Scan for the cell matching the given text and deliver its (x, y) coordinate at center. 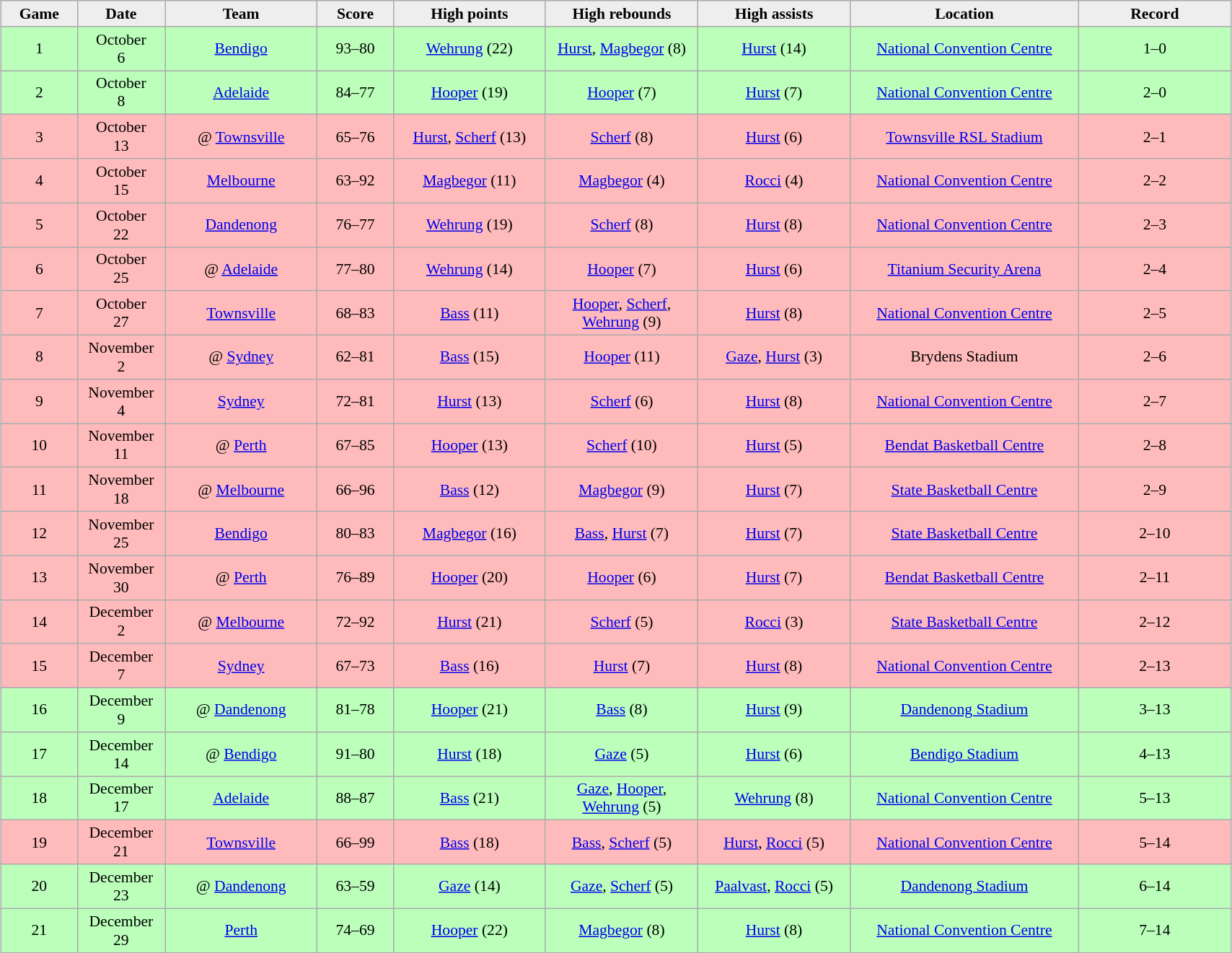
Perth (241, 931)
5 (40, 225)
December 14 (121, 755)
Team (241, 14)
Hooper (11) (622, 358)
1–0 (1154, 49)
Hooper (20) (469, 577)
Hurst (21) (469, 622)
4–13 (1154, 755)
October 13 (121, 137)
2–7 (1154, 401)
October 27 (121, 313)
14 (40, 622)
9 (40, 401)
November 30 (121, 577)
19 (40, 843)
Bendigo Stadium (965, 755)
Scherf (6) (622, 401)
December 17 (121, 798)
@ Townsville (241, 137)
2–13 (1154, 667)
2–2 (1154, 180)
December 9 (121, 710)
Hurst, Magbegor (8) (622, 49)
Bass (11) (469, 313)
Scherf (10) (622, 446)
Game (40, 14)
October 15 (121, 180)
Magbegor (16) (469, 534)
October 25 (121, 268)
81–78 (356, 710)
High assists (773, 14)
@ Adelaide (241, 268)
Gaze, Scherf (5) (622, 886)
Bass (12) (469, 489)
Record (1154, 14)
Gaze (5) (622, 755)
67–85 (356, 446)
4 (40, 180)
November 2 (121, 358)
Townsville RSL Stadium (965, 137)
76–77 (356, 225)
Hurst (14) (773, 49)
74–69 (356, 931)
2 (40, 92)
December 7 (121, 667)
2–1 (1154, 137)
Hurst (5) (773, 446)
6–14 (1154, 886)
11 (40, 489)
Hurst, Scherf (13) (469, 137)
Wehrung (19) (469, 225)
Wehrung (14) (469, 268)
Score (356, 14)
Magbegor (11) (469, 180)
2–4 (1154, 268)
17 (40, 755)
Bass (15) (469, 358)
Rocci (4) (773, 180)
Bass (18) (469, 843)
5–13 (1154, 798)
Gaze (14) (469, 886)
Hooper (13) (469, 446)
3–13 (1154, 710)
Melbourne (241, 180)
Hurst, Rocci (5) (773, 843)
October 8 (121, 92)
20 (40, 886)
7–14 (1154, 931)
91–80 (356, 755)
2–0 (1154, 92)
1 (40, 49)
Bass (21) (469, 798)
72–92 (356, 622)
@ Sydney (241, 358)
16 (40, 710)
November 25 (121, 534)
2–11 (1154, 577)
2–8 (1154, 446)
December 21 (121, 843)
63–59 (356, 886)
15 (40, 667)
Scherf (5) (622, 622)
2–9 (1154, 489)
6 (40, 268)
Dandenong (241, 225)
Hurst (9) (773, 710)
2–5 (1154, 313)
October 22 (121, 225)
8 (40, 358)
2–6 (1154, 358)
7 (40, 313)
10 (40, 446)
2–12 (1154, 622)
Brydens Stadium (965, 358)
68–83 (356, 313)
Bass (16) (469, 667)
High points (469, 14)
80–83 (356, 534)
December 2 (121, 622)
Wehrung (22) (469, 49)
21 (40, 931)
October 6 (121, 49)
Titanium Security Arena (965, 268)
13 (40, 577)
Hooper (22) (469, 931)
Hurst (18) (469, 755)
18 (40, 798)
Rocci (3) (773, 622)
Hooper (19) (469, 92)
72–81 (356, 401)
Date (121, 14)
November 11 (121, 446)
@ Bendigo (241, 755)
Hurst (13) (469, 401)
December 29 (121, 931)
5–14 (1154, 843)
76–89 (356, 577)
High rebounds (622, 14)
Gaze, Hooper, Wehrung (5) (622, 798)
Paalvast, Rocci (5) (773, 886)
65–76 (356, 137)
Magbegor (9) (622, 489)
84–77 (356, 92)
77–80 (356, 268)
Bass (8) (622, 710)
Magbegor (4) (622, 180)
12 (40, 534)
Hooper, Scherf, Wehrung (9) (622, 313)
Location (965, 14)
Bass, Scherf (5) (622, 843)
Hooper (6) (622, 577)
Magbegor (8) (622, 931)
Wehrung (8) (773, 798)
November 4 (121, 401)
2–10 (1154, 534)
Bass, Hurst (7) (622, 534)
67–73 (356, 667)
December 23 (121, 886)
Hooper (21) (469, 710)
Gaze, Hurst (3) (773, 358)
66–99 (356, 843)
2–3 (1154, 225)
62–81 (356, 358)
88–87 (356, 798)
3 (40, 137)
93–80 (356, 49)
66–96 (356, 489)
November 18 (121, 489)
63–92 (356, 180)
